Scan for the cell matching the given text and deliver its (X, Y) coordinate at center. 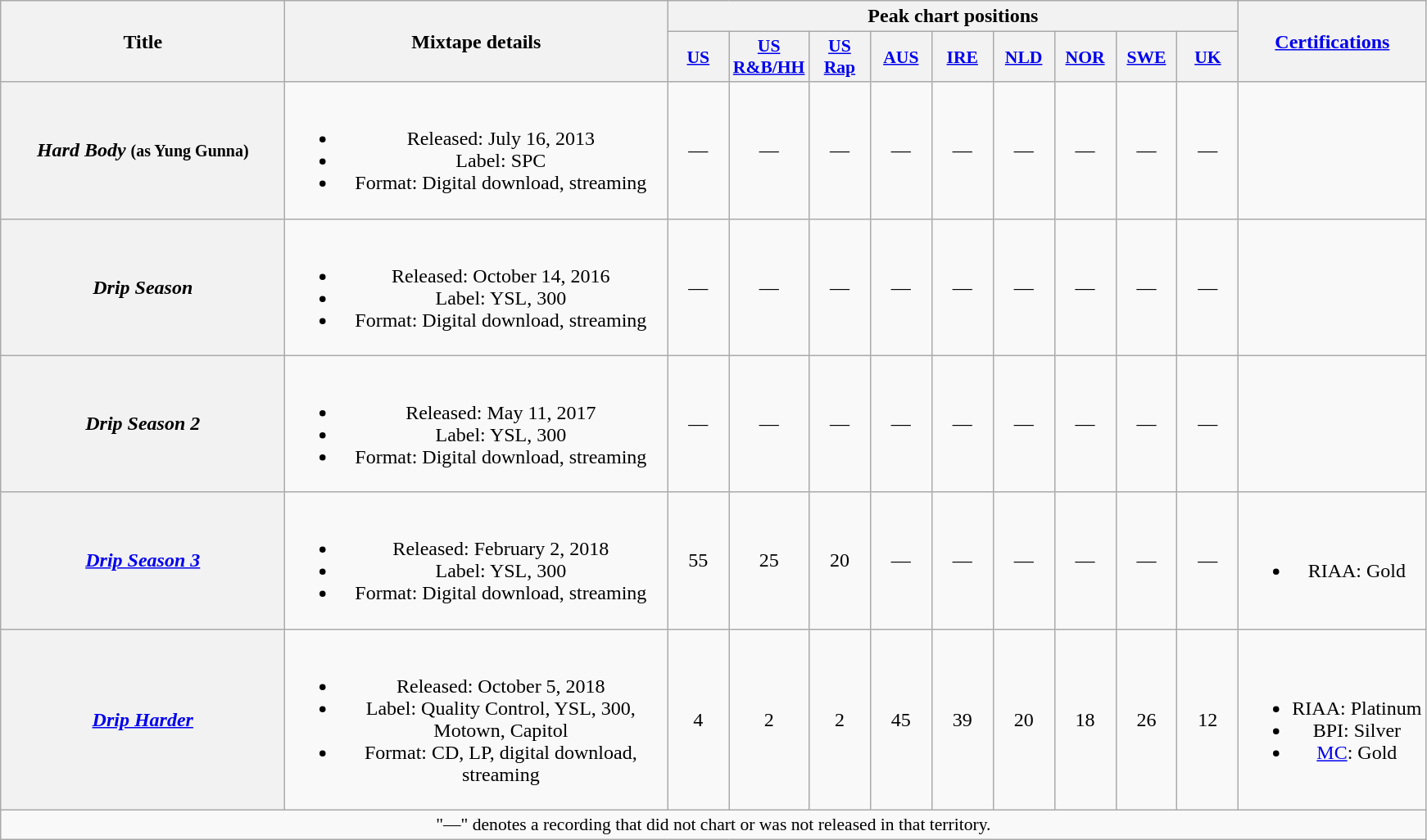
Mixtape details (477, 41)
Title (143, 41)
RIAA: Gold (1332, 560)
NOR (1085, 57)
26 (1147, 719)
Certifications (1332, 41)
US R&B/HH (769, 57)
IRE (962, 57)
RIAA: PlatinumBPI: SilverMC: Gold (1332, 719)
Released: February 2, 2018Label: YSL, 300Format: Digital download, streaming (477, 560)
Hard Body (as Yung Gunna) (143, 151)
Released: May 11, 2017Label: YSL, 300Format: Digital download, streaming (477, 424)
18 (1085, 719)
Released: July 16, 2013Label: SPCFormat: Digital download, streaming (477, 151)
SWE (1147, 57)
NLD (1024, 57)
Drip Season (143, 287)
45 (901, 719)
Drip Season 3 (143, 560)
25 (769, 560)
Drip Harder (143, 719)
"—" denotes a recording that did not chart or was not released in that territory. (713, 824)
12 (1207, 719)
Released: October 14, 2016Label: YSL, 300Format: Digital download, streaming (477, 287)
Drip Season 2 (143, 424)
US (698, 57)
UK (1207, 57)
Peak chart positions (954, 16)
4 (698, 719)
39 (962, 719)
USRap (839, 57)
AUS (901, 57)
Released: October 5, 2018Label: Quality Control, YSL, 300, Motown, CapitolFormat: CD, LP, digital download, streaming (477, 719)
55 (698, 560)
